Detect which cell encompasses the target text, then output its [x, y] center coordinate. 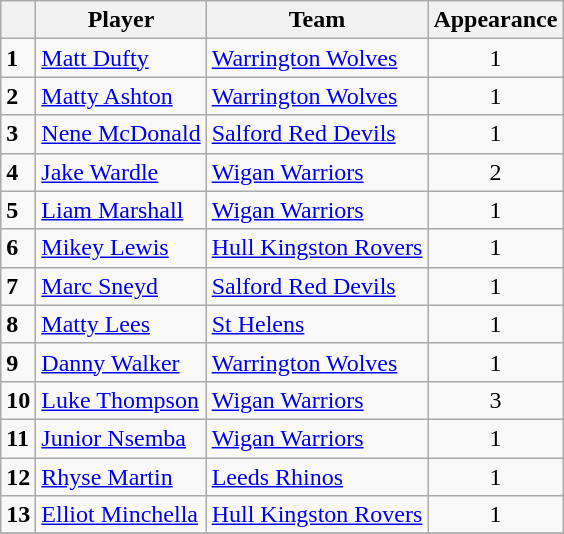
Player [121, 20]
Junior Nsemba [121, 438]
Liam Marshall [121, 210]
Nene McDonald [121, 134]
8 [18, 324]
St Helens [317, 324]
13 [18, 515]
Matt Dufty [121, 58]
Matty Lees [121, 324]
Danny Walker [121, 362]
12 [18, 477]
7 [18, 286]
6 [18, 248]
9 [18, 362]
Jake Wardle [121, 172]
Leeds Rhinos [317, 477]
4 [18, 172]
10 [18, 400]
Rhyse Martin [121, 477]
Appearance [496, 20]
Team [317, 20]
Elliot Minchella [121, 515]
11 [18, 438]
5 [18, 210]
Matty Ashton [121, 96]
Marc Sneyd [121, 286]
Mikey Lewis [121, 248]
Luke Thompson [121, 400]
